Detect which cell encompasses the target text, then output its (x, y) center coordinate. 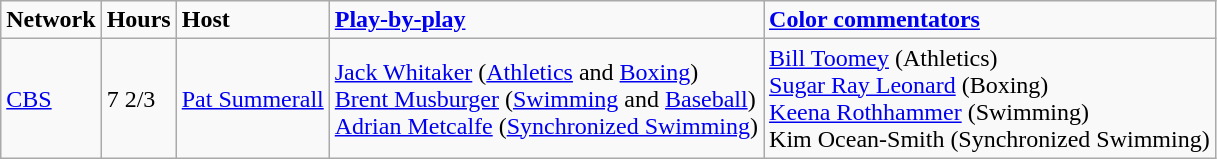
Jack Whitaker (Athletics and Boxing)Brent Musburger (Swimming and Baseball)Adrian Metcalfe (Synchronized Swimming) (546, 98)
Play-by-play (546, 20)
CBS (51, 98)
Host (252, 20)
7 2/3 (138, 98)
Pat Summerall (252, 98)
Color commentators (990, 20)
Hours (138, 20)
Bill Toomey (Athletics)Sugar Ray Leonard (Boxing)Keena Rothhammer (Swimming)Kim Ocean-Smith (Synchronized Swimming) (990, 98)
Network (51, 20)
